Locate the cell with the specified text and output its (X, Y) center coordinate. 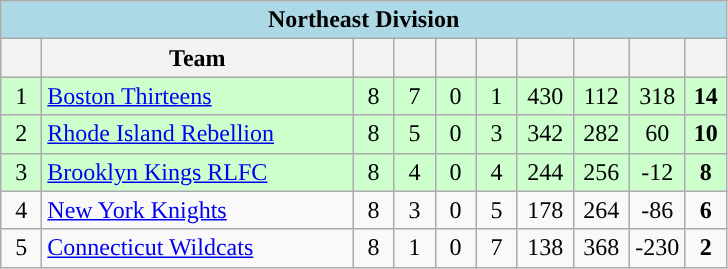
318 (657, 96)
244 (545, 172)
6 (706, 210)
112 (601, 96)
Northeast Division (364, 20)
264 (601, 210)
60 (657, 134)
368 (601, 248)
10 (706, 134)
Connecticut Wildcats (198, 248)
282 (601, 134)
Boston Thirteens (198, 96)
138 (545, 248)
-230 (657, 248)
New York Knights (198, 210)
342 (545, 134)
Brooklyn Kings RLFC (198, 172)
430 (545, 96)
256 (601, 172)
Rhode Island Rebellion (198, 134)
178 (545, 210)
-12 (657, 172)
Team (198, 58)
14 (706, 96)
-86 (657, 210)
